Extract the (x, y) coordinate from the center of the cell holding the provided text.  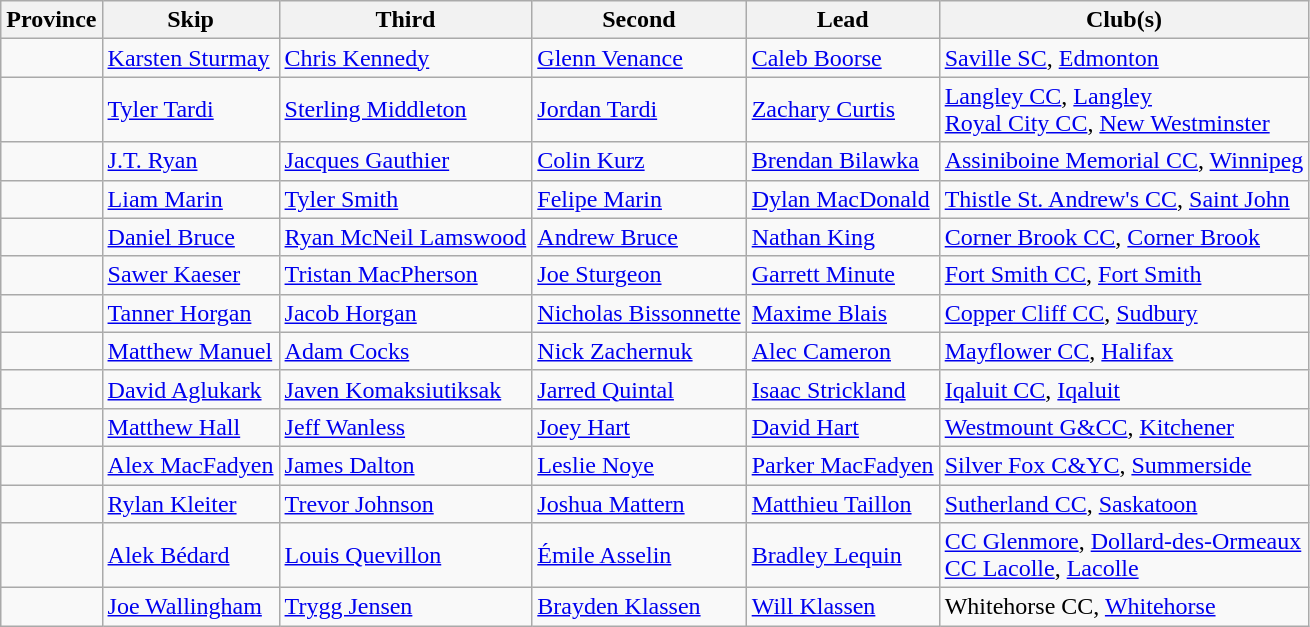
Rylan Kleiter (190, 503)
Glenn Venance (639, 58)
Chris Kennedy (406, 58)
Colin Kurz (639, 161)
Bradley Lequin (842, 556)
Matthieu Taillon (842, 503)
Alex MacFadyen (190, 465)
Sutherland CC, Saskatoon (1124, 503)
Karsten Sturmay (190, 58)
Matthew Manuel (190, 351)
Zachary Curtis (842, 110)
Joe Wallingham (190, 607)
Trevor Johnson (406, 503)
Westmount G&CC, Kitchener (1124, 427)
Jarred Quintal (639, 389)
Javen Komaksiutiksak (406, 389)
Club(s) (1124, 20)
Copper Cliff CC, Sudbury (1124, 313)
Brendan Bilawka (842, 161)
Will Klassen (842, 607)
Louis Quevillon (406, 556)
Nick Zachernuk (639, 351)
Jordan Tardi (639, 110)
Tyler Tardi (190, 110)
Tyler Smith (406, 199)
Felipe Marin (639, 199)
Parker MacFadyen (842, 465)
Garrett Minute (842, 275)
Whitehorse CC, Whitehorse (1124, 607)
Alec Cameron (842, 351)
Fort Smith CC, Fort Smith (1124, 275)
James Dalton (406, 465)
Assiniboine Memorial CC, Winnipeg (1124, 161)
Sawer Kaeser (190, 275)
J.T. Ryan (190, 161)
David Aglukark (190, 389)
Jacques Gauthier (406, 161)
Matthew Hall (190, 427)
Caleb Boorse (842, 58)
Mayflower CC, Halifax (1124, 351)
Dylan MacDonald (842, 199)
Isaac Strickland (842, 389)
Province (52, 20)
Nicholas Bissonnette (639, 313)
Joey Hart (639, 427)
Thistle St. Andrew's CC, Saint John (1124, 199)
David Hart (842, 427)
Skip (190, 20)
Joe Sturgeon (639, 275)
CC Glenmore, Dollard-des-OrmeauxCC Lacolle, Lacolle (1124, 556)
Langley CC, LangleyRoyal City CC, New Westminster (1124, 110)
Joshua Mattern (639, 503)
Sterling Middleton (406, 110)
Silver Fox C&YC, Summerside (1124, 465)
Ryan McNeil Lamswood (406, 237)
Émile Asselin (639, 556)
Adam Cocks (406, 351)
Second (639, 20)
Brayden Klassen (639, 607)
Andrew Bruce (639, 237)
Saville SC, Edmonton (1124, 58)
Leslie Noye (639, 465)
Nathan King (842, 237)
Tanner Horgan (190, 313)
Iqaluit CC, Iqaluit (1124, 389)
Maxime Blais (842, 313)
Liam Marin (190, 199)
Trygg Jensen (406, 607)
Alek Bédard (190, 556)
Daniel Bruce (190, 237)
Tristan MacPherson (406, 275)
Lead (842, 20)
Jacob Horgan (406, 313)
Third (406, 20)
Corner Brook CC, Corner Brook (1124, 237)
Jeff Wanless (406, 427)
